From the cell containing the given text, extract its center point as [x, y] coordinate. 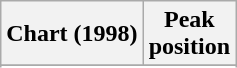
Chart (1998) [72, 34]
Peakposition [189, 34]
